From the cell containing the given text, extract its center point as (X, Y) coordinate. 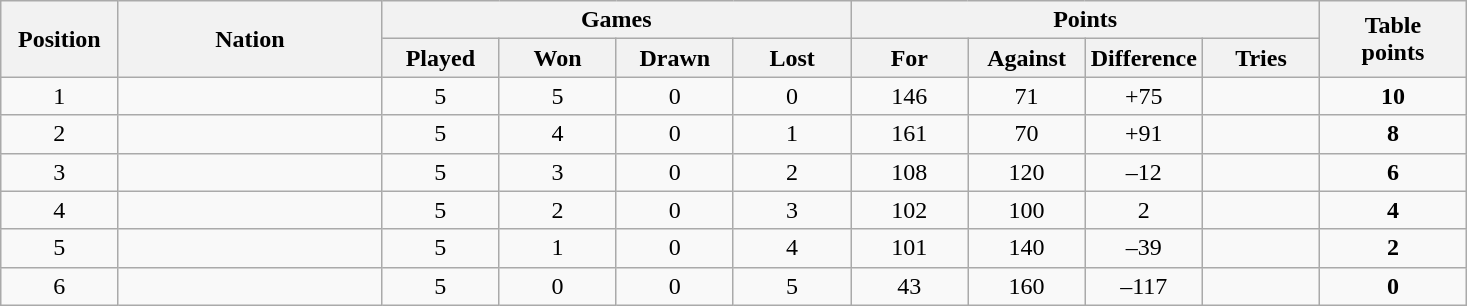
161 (910, 134)
100 (1026, 210)
146 (910, 96)
Played (440, 58)
101 (910, 248)
Lost (792, 58)
102 (910, 210)
71 (1026, 96)
Tablepoints (1394, 39)
–39 (1144, 248)
108 (910, 172)
Games (616, 20)
70 (1026, 134)
For (910, 58)
Won (558, 58)
43 (910, 286)
–12 (1144, 172)
–117 (1144, 286)
Points (1086, 20)
+75 (1144, 96)
10 (1394, 96)
Tries (1260, 58)
Against (1026, 58)
8 (1394, 134)
120 (1026, 172)
140 (1026, 248)
Drawn (674, 58)
+91 (1144, 134)
Nation (250, 39)
Position (60, 39)
Difference (1144, 58)
160 (1026, 286)
